Output the [x, y] coordinate of the center of the cell containing the given text.  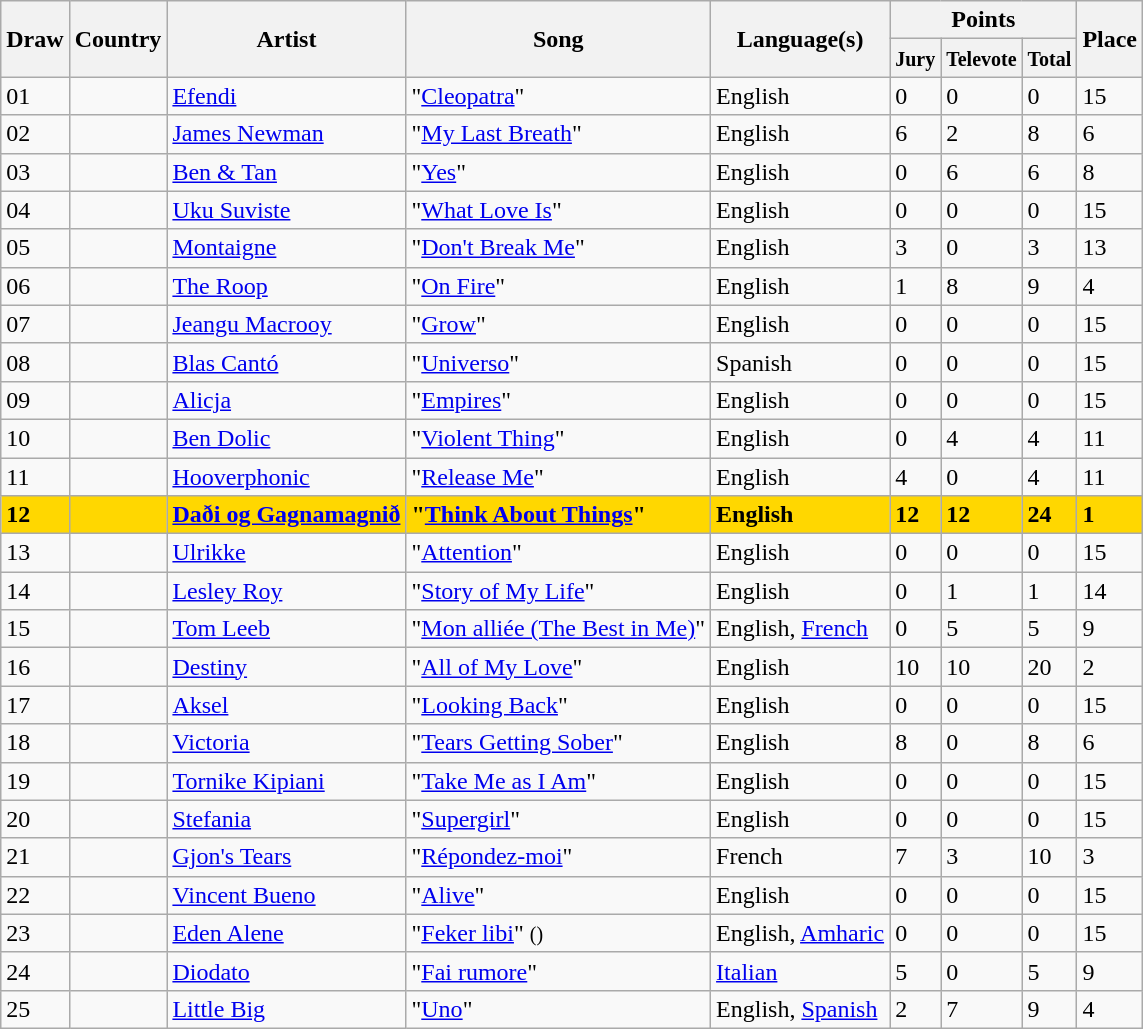
Total [1050, 58]
Tom Leeb [286, 629]
"Empires" [558, 400]
Tornike Kipiani [286, 781]
Eden Alene [286, 933]
Ben Dolic [286, 438]
Destiny [286, 667]
"Tears Getting Sober" [558, 743]
French [800, 857]
"Take Me as I Am" [558, 781]
Song [558, 39]
04 [35, 210]
23 [35, 933]
"Yes" [558, 172]
Draw [35, 39]
02 [35, 134]
Points [984, 20]
English, Spanish [800, 1009]
"Uno" [558, 1009]
Artist [286, 39]
"Looking Back" [558, 705]
Efendi [286, 96]
"Story of My Life" [558, 591]
Montaigne [286, 248]
"Fai rumore" [558, 971]
Daði og Gagnamagnið [286, 515]
01 [35, 96]
"Grow" [558, 324]
07 [35, 324]
"Universo" [558, 362]
09 [35, 400]
Language(s) [800, 39]
Jury [916, 58]
"All of My Love" [558, 667]
"Don't Break Me" [558, 248]
Place [1110, 39]
Uku Suviste [286, 210]
05 [35, 248]
Spanish [800, 362]
Alicja [286, 400]
"Think About Things" [558, 515]
"Alive" [558, 895]
Gjon's Tears [286, 857]
"Violent Thing" [558, 438]
21 [35, 857]
Country [118, 39]
22 [35, 895]
Ulrikke [286, 553]
"Attention" [558, 553]
"What Love Is" [558, 210]
16 [35, 667]
Diodato [286, 971]
"Release Me" [558, 477]
Little Big [286, 1009]
19 [35, 781]
06 [35, 286]
03 [35, 172]
Blas Cantó [286, 362]
Televote [982, 58]
17 [35, 705]
08 [35, 362]
Italian [800, 971]
"Mon alliée (The Best in Me)" [558, 629]
"Supergirl" [558, 819]
"My Last Breath" [558, 134]
The Roop [286, 286]
Lesley Roy [286, 591]
English, Amharic [800, 933]
Ben & Tan [286, 172]
Victoria [286, 743]
18 [35, 743]
English, French [800, 629]
James Newman [286, 134]
Hooverphonic [286, 477]
"Cleopatra" [558, 96]
25 [35, 1009]
Stefania [286, 819]
Aksel [286, 705]
Vincent Bueno [286, 895]
"Répondez-moi" [558, 857]
"Feker libi" () [558, 933]
"On Fire" [558, 286]
Jeangu Macrooy [286, 324]
